Output the (x, y) coordinate of the center of the cell containing the given text.  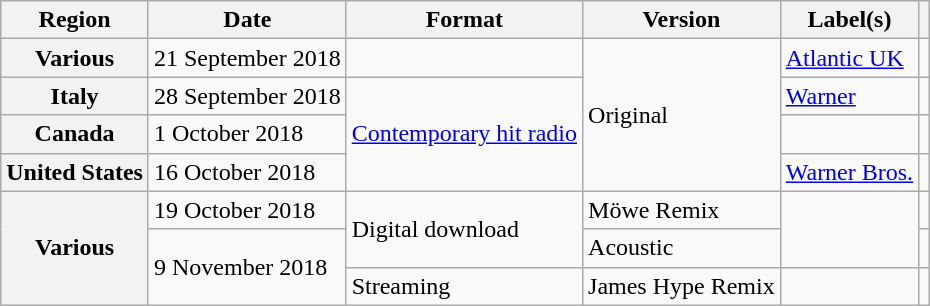
16 October 2018 (247, 172)
21 September 2018 (247, 58)
Canada (75, 134)
Warner (849, 96)
1 October 2018 (247, 134)
Italy (75, 96)
Version (682, 20)
Acoustic (682, 248)
Label(s) (849, 20)
28 September 2018 (247, 96)
Atlantic UK (849, 58)
Region (75, 20)
Date (247, 20)
Möwe Remix (682, 210)
Original (682, 115)
Warner Bros. (849, 172)
Digital download (464, 229)
Contemporary hit radio (464, 134)
19 October 2018 (247, 210)
Streaming (464, 286)
James Hype Remix (682, 286)
9 November 2018 (247, 267)
United States (75, 172)
Format (464, 20)
